Locate the cell with the specified text and output its [x, y] center coordinate. 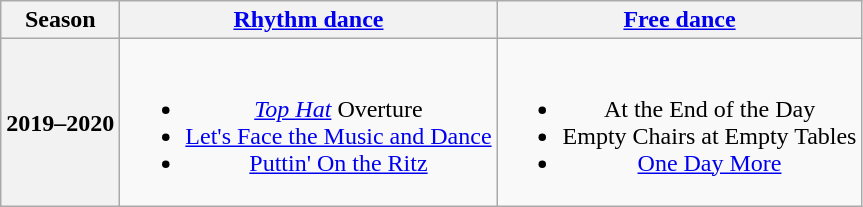
Season [60, 20]
Free dance [680, 20]
2019–2020 [60, 122]
At the End of the DayEmpty Chairs at Empty TablesOne Day More [680, 122]
Rhythm dance [308, 20]
Top Hat OvertureLet's Face the Music and DancePuttin' On the Ritz [308, 122]
